Determine the (x, y) coordinate at the center of the cell enclosing the given text.  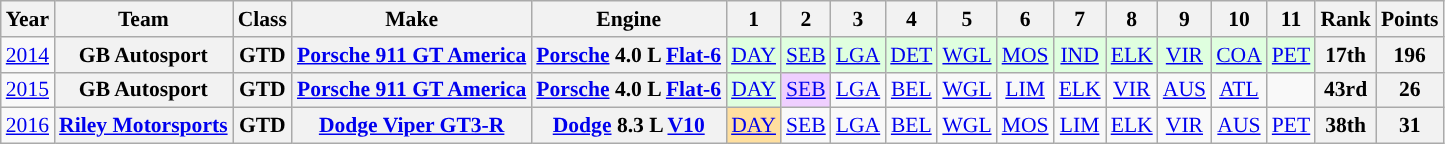
2 (806, 19)
196 (1410, 55)
7 (1080, 19)
10 (1239, 19)
Engine (628, 19)
DET (911, 55)
Year (28, 19)
IND (1080, 55)
2015 (28, 90)
Rank (1346, 19)
Riley Motorsports (144, 126)
Points (1410, 19)
6 (1026, 19)
17th (1346, 55)
3 (858, 19)
2014 (28, 55)
2016 (28, 126)
Team (144, 19)
ATL (1239, 90)
COA (1239, 55)
43rd (1346, 90)
9 (1184, 19)
8 (1132, 19)
38th (1346, 126)
11 (1292, 19)
Class (262, 19)
Dodge Viper GT3-R (412, 126)
31 (1410, 126)
5 (966, 19)
4 (911, 19)
Dodge 8.3 L V10 (628, 126)
Make (412, 19)
26 (1410, 90)
1 (754, 19)
